Search for the cell housing the specified text and yield its (X, Y) center coordinate. 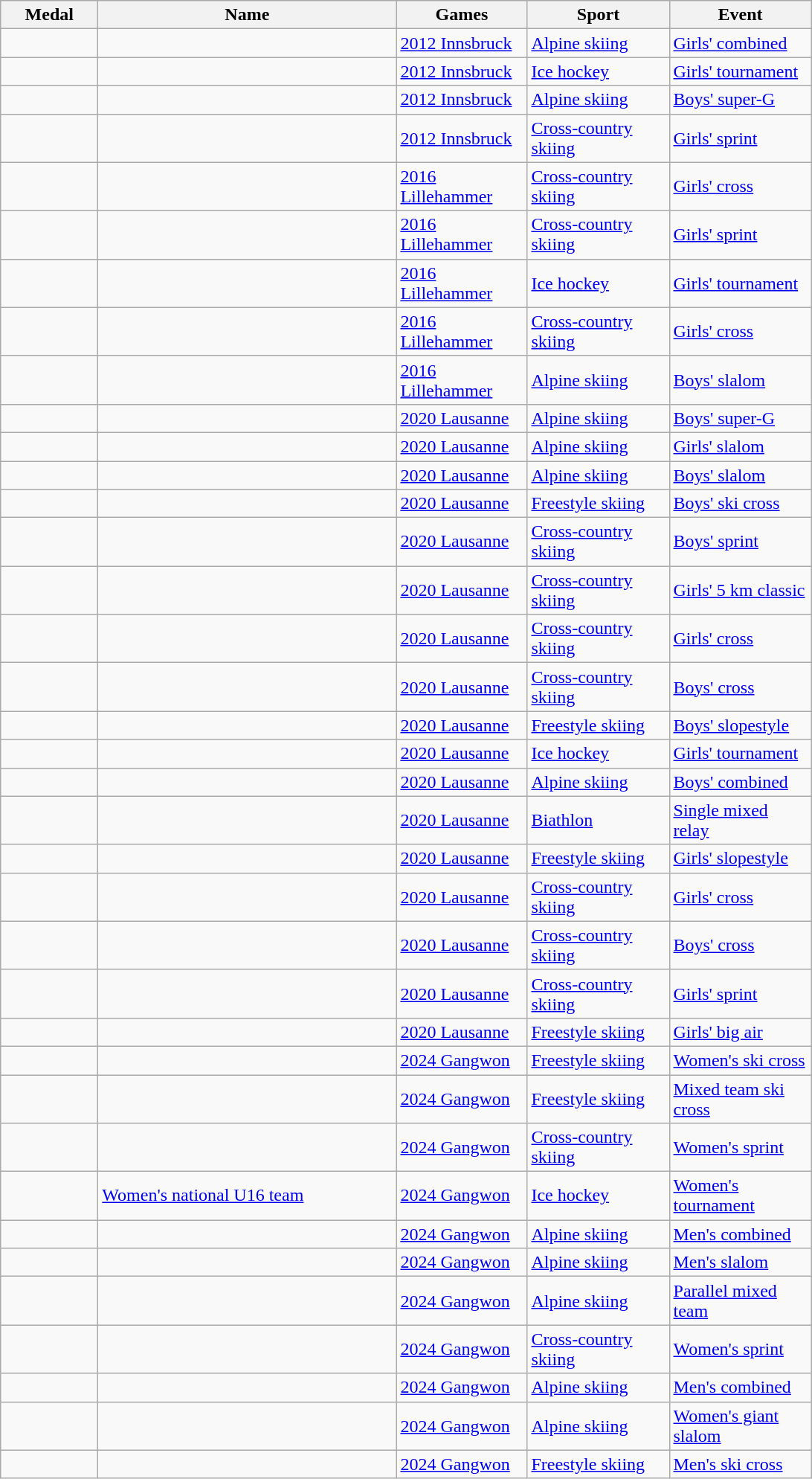
Medal (49, 15)
Single mixed relay (741, 820)
Women's tournament (741, 1196)
Girls' big air (741, 1032)
Biathlon (598, 820)
Women's ski cross (741, 1060)
Event (741, 15)
Girls' combined (741, 43)
Girls' slalom (741, 446)
Boys' sprint (741, 542)
Men's slalom (741, 1263)
Parallel mixed team (741, 1300)
Games (462, 15)
Girls' 5 km classic (741, 591)
Men's ski cross (741, 1464)
Boys' slopestyle (741, 725)
Women's national U16 team (247, 1196)
Mixed team ski cross (741, 1098)
Women's giant slalom (741, 1425)
Sport (598, 15)
Boys' combined (741, 782)
Boys' ski cross (741, 504)
Girls' slopestyle (741, 859)
Name (247, 15)
